Capture the cell that displays the provided text and extract its (X, Y) central coordinate. 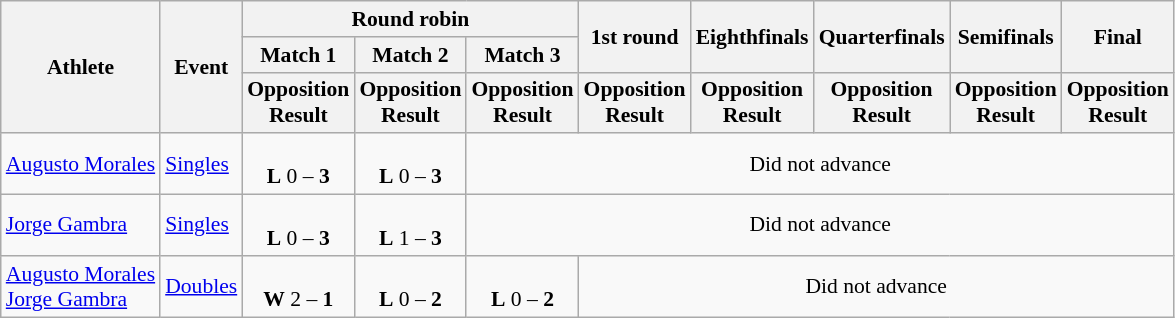
Augusto Morales (80, 164)
Final (1118, 36)
Athlete (80, 67)
Match 2 (410, 55)
Quarterfinals (882, 36)
Event (201, 67)
1st round (635, 36)
L 1 – 3 (410, 226)
Semifinals (1006, 36)
Augusto MoralesJorge Gambra (80, 286)
Match 3 (522, 55)
Doubles (201, 286)
Match 1 (298, 55)
Round robin (410, 19)
Eighthfinals (752, 36)
W 2 – 1 (298, 286)
Jorge Gambra (80, 226)
